Identify which cell holds the provided text, then report its (X, Y) central coordinate. 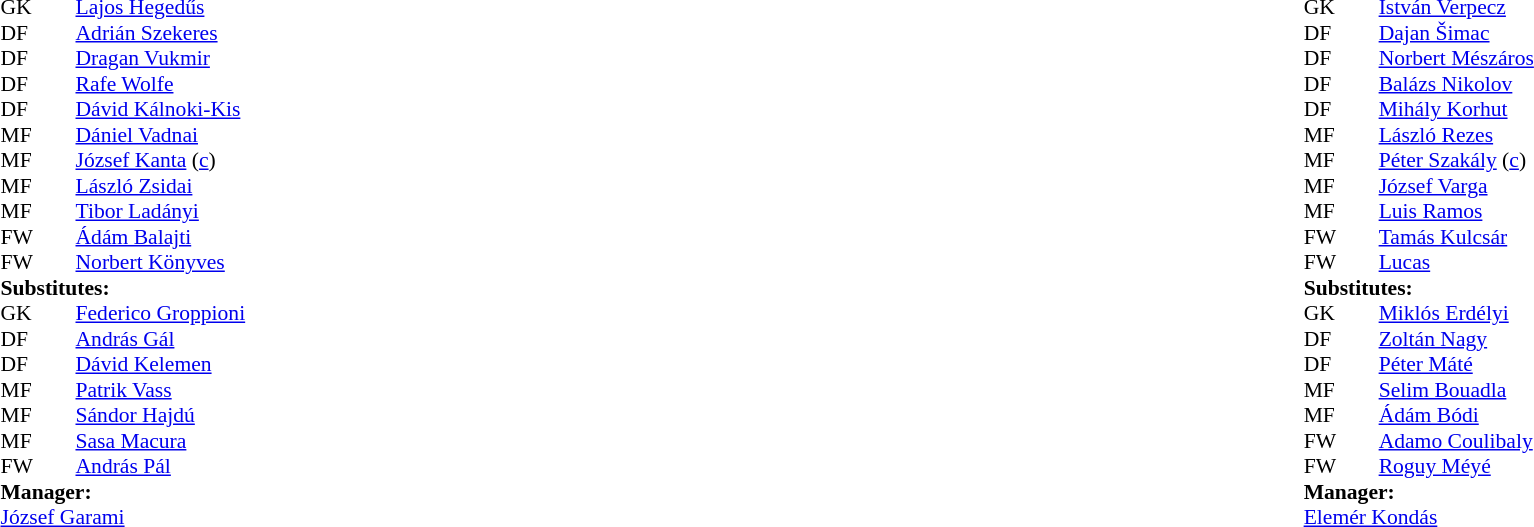
Zoltán Nagy (1456, 339)
András Pál (161, 467)
László Rezes (1456, 135)
Dávid Kálnoki-Kis (161, 109)
Péter Szakály (c) (1456, 161)
Balázs Nikolov (1456, 84)
Adamo Coulibaly (1456, 441)
Sándor Hajdú (161, 415)
József Kanta (c) (161, 161)
Rafe Wolfe (161, 84)
Adrián Szekeres (161, 33)
Dragan Vukmir (161, 59)
József Varga (1456, 186)
Norbert Mészáros (1456, 59)
László Zsidai (161, 186)
Lucas (1456, 263)
Patrik Vass (161, 390)
András Gál (161, 339)
Dajan Šimac (1456, 33)
Ádám Balajti (161, 237)
Tibor Ladányi (161, 211)
Ádám Bódi (1456, 415)
Roguy Méyé (1456, 467)
Dávid Kelemen (161, 365)
Selim Bouadla (1456, 390)
Norbert Könyves (161, 263)
Péter Máté (1456, 365)
Federico Groppioni (161, 313)
Luis Ramos (1456, 211)
Sasa Macura (161, 441)
Dániel Vadnai (161, 135)
Tamás Kulcsár (1456, 237)
Mihály Korhut (1456, 109)
Miklós Erdélyi (1456, 313)
